Return (x, y) of the center of cell containing provided text 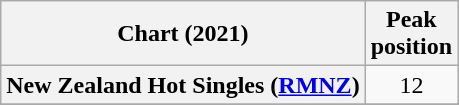
Peakposition (411, 34)
12 (411, 85)
Chart (2021) (183, 34)
New Zealand Hot Singles (RMNZ) (183, 85)
